Scan for the cell matching the given text and deliver its [x, y] coordinate at center. 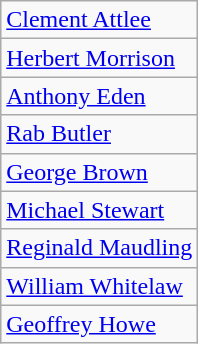
George Brown [100, 172]
Herbert Morrison [100, 58]
Clement Attlee [100, 20]
Geoffrey Howe [100, 324]
Reginald Maudling [100, 248]
William Whitelaw [100, 286]
Michael Stewart [100, 210]
Rab Butler [100, 134]
Anthony Eden [100, 96]
